Capture the cell that displays the provided text and extract its (x, y) central coordinate. 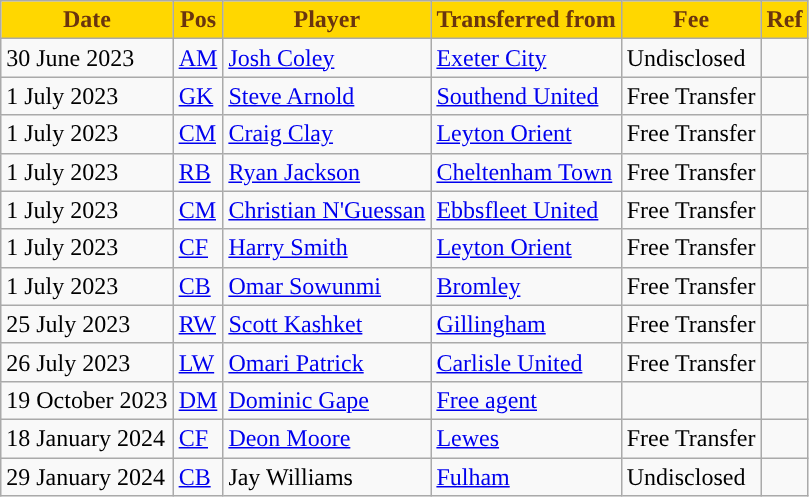
30 June 2023 (87, 58)
Ryan Jackson (327, 172)
RW (198, 324)
29 January 2024 (87, 477)
Scott Kashket (327, 324)
LW (198, 362)
26 July 2023 (87, 362)
Steve Arnold (327, 96)
18 January 2024 (87, 438)
Omar Sowunmi (327, 286)
Ref (784, 20)
25 July 2023 (87, 324)
Gillingham (526, 324)
Craig Clay (327, 134)
Southend United (526, 96)
Transferred from (526, 20)
AM (198, 58)
Bromley (526, 286)
Christian N'Guessan (327, 210)
Josh Coley (327, 58)
Date (87, 20)
Cheltenham Town (526, 172)
DM (198, 400)
Deon Moore (327, 438)
Lewes (526, 438)
Fulham (526, 477)
Dominic Gape (327, 400)
GK (198, 96)
Jay Williams (327, 477)
Omari Patrick (327, 362)
Pos (198, 20)
Fee (691, 20)
19 October 2023 (87, 400)
Free agent (526, 400)
Carlisle United (526, 362)
RB (198, 172)
Ebbsfleet United (526, 210)
Player (327, 20)
Harry Smith (327, 248)
Exeter City (526, 58)
